Capture the cell that displays the provided text and extract its [X, Y] central coordinate. 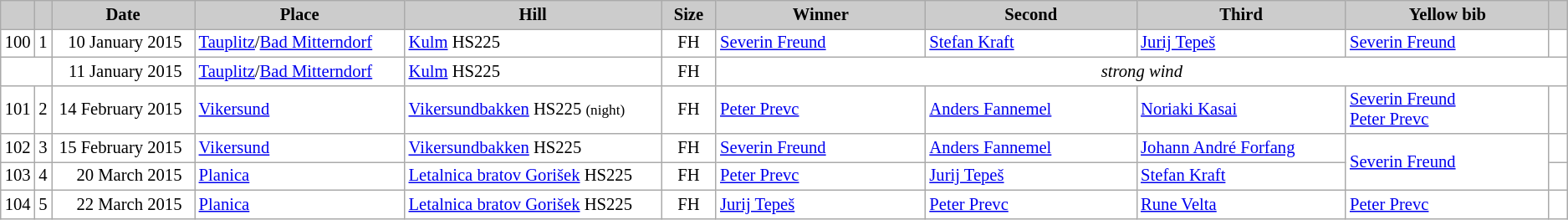
Vikersundbakken HS225 (night) [534, 110]
4 [43, 176]
2 [43, 110]
Place [299, 14]
strong wind [1142, 71]
20 March 2015 [124, 176]
Second [1030, 14]
Vikersundbakken HS225 [534, 148]
Third [1241, 14]
3 [43, 148]
11 January 2015 [124, 71]
Winner [820, 14]
Size [689, 14]
Johann André Forfang [1241, 148]
Noriaki Kasai [1241, 110]
1 [43, 43]
100 [18, 43]
Hill [534, 14]
103 [18, 176]
15 February 2015 [124, 148]
104 [18, 204]
101 [18, 110]
5 [43, 204]
Yellow bib [1447, 14]
14 February 2015 [124, 110]
Rune Velta [1241, 204]
Severin Freund Peter Prevc [1447, 110]
22 March 2015 [124, 204]
102 [18, 148]
10 January 2015 [124, 43]
Date [124, 14]
